Extract the (x, y) coordinate from the center of the cell holding the provided text.  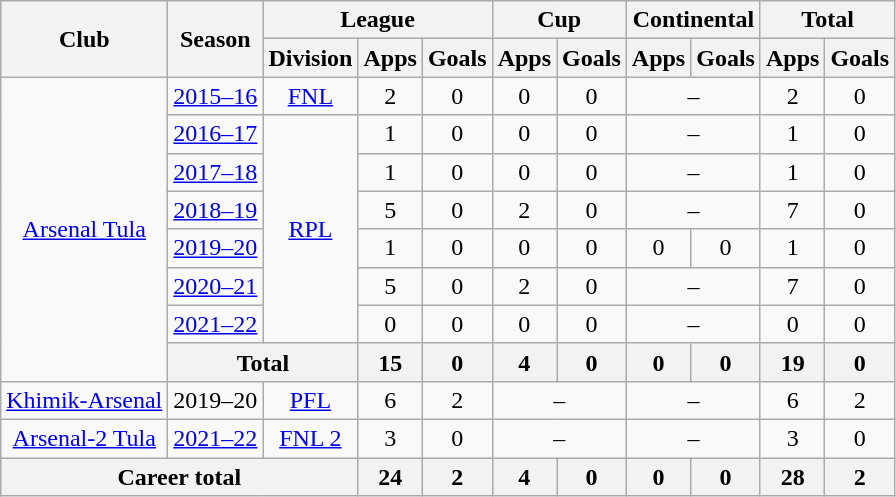
15 (390, 362)
Arsenal Tula (84, 229)
Arsenal-2 Tula (84, 438)
Continental (693, 20)
2015–16 (216, 96)
League (378, 20)
Club (84, 39)
Division (310, 58)
2018–19 (216, 210)
Career total (180, 477)
PFL (310, 400)
FNL (310, 96)
2020–21 (216, 286)
28 (792, 477)
Khimik-Arsenal (84, 400)
2017–18 (216, 172)
2016–17 (216, 134)
RPL (310, 229)
24 (390, 477)
19 (792, 362)
Season (216, 39)
Cup (559, 20)
FNL 2 (310, 438)
